Scan for the cell matching the given text and deliver its [x, y] coordinate at center. 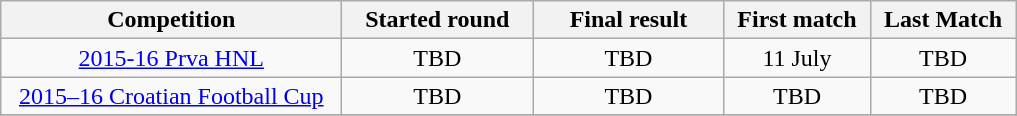
Competition [172, 20]
2015-16 Prva HNL [172, 58]
2015–16 Croatian Football Cup [172, 96]
11 July [797, 58]
Started round [438, 20]
Last Match [943, 20]
First match [797, 20]
Final result [628, 20]
